Capture the cell that displays the provided text and extract its (x, y) central coordinate. 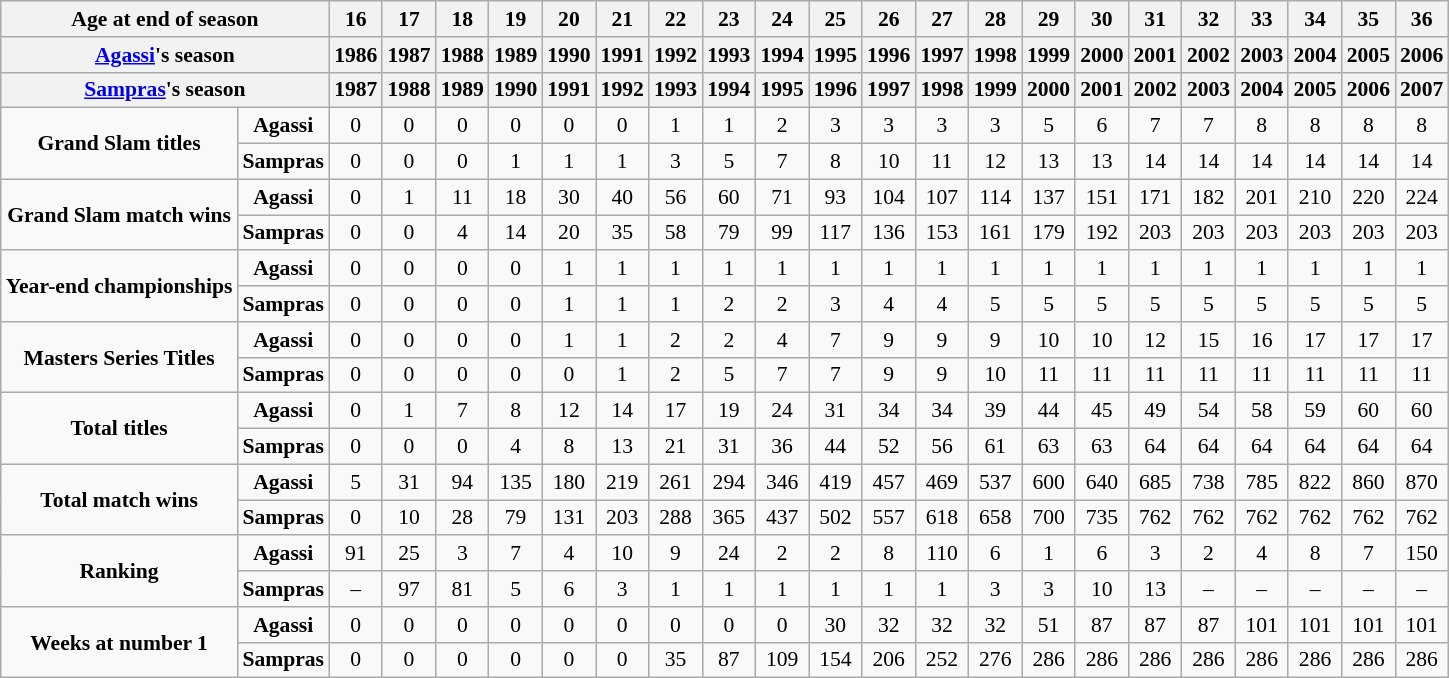
180 (568, 482)
27 (942, 19)
49 (1156, 411)
54 (1208, 411)
114 (996, 197)
Total match wins (120, 500)
151 (1102, 197)
Ranking (120, 572)
469 (942, 482)
Masters Series Titles (120, 358)
109 (782, 660)
161 (996, 233)
192 (1102, 233)
Sampras's season (165, 90)
23 (728, 19)
71 (782, 197)
640 (1102, 482)
59 (1314, 411)
201 (1262, 197)
738 (1208, 482)
153 (942, 233)
104 (888, 197)
94 (462, 482)
860 (1368, 482)
457 (888, 482)
136 (888, 233)
107 (942, 197)
Grand Slam match wins (120, 214)
557 (888, 518)
Weeks at number 1 (120, 642)
15 (1208, 340)
224 (1422, 197)
365 (728, 518)
91 (356, 554)
Total titles (120, 428)
261 (676, 482)
502 (836, 518)
618 (942, 518)
131 (568, 518)
685 (1156, 482)
182 (1208, 197)
437 (782, 518)
822 (1314, 482)
Year-end championships (120, 286)
600 (1048, 482)
52 (888, 447)
2007 (1422, 90)
288 (676, 518)
346 (782, 482)
Age at end of season (165, 19)
135 (516, 482)
276 (996, 660)
61 (996, 447)
97 (408, 589)
179 (1048, 233)
150 (1422, 554)
658 (996, 518)
785 (1262, 482)
700 (1048, 518)
220 (1368, 197)
171 (1156, 197)
29 (1048, 19)
537 (996, 482)
26 (888, 19)
154 (836, 660)
870 (1422, 482)
219 (622, 482)
93 (836, 197)
110 (942, 554)
206 (888, 660)
22 (676, 19)
81 (462, 589)
137 (1048, 197)
Agassi's season (165, 55)
294 (728, 482)
45 (1102, 411)
117 (836, 233)
39 (996, 411)
33 (1262, 19)
51 (1048, 625)
252 (942, 660)
1986 (356, 55)
99 (782, 233)
419 (836, 482)
210 (1314, 197)
735 (1102, 518)
Grand Slam titles (120, 144)
40 (622, 197)
